Provide the [X, Y] coordinate of the cell's center where the given text is located.  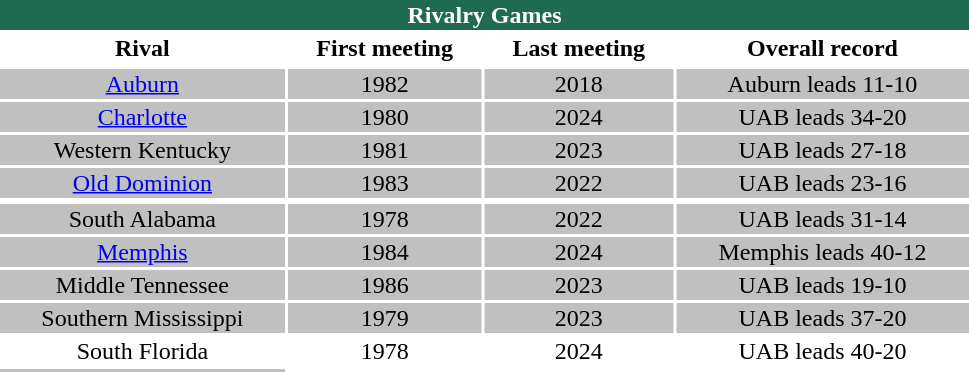
UAB leads 31-14 [822, 219]
Southern Mississippi [142, 318]
Middle Tennessee [142, 285]
Auburn leads 11-10 [822, 84]
Overall record [822, 48]
Auburn [142, 84]
1981 [385, 150]
Rival [142, 48]
UAB leads 37-20 [822, 318]
1979 [385, 318]
2018 [579, 84]
Memphis [142, 252]
UAB leads 27-18 [822, 150]
1983 [385, 183]
UAB leads 19-10 [822, 285]
UAB leads 34-20 [822, 117]
South Alabama [142, 219]
1982 [385, 84]
Charlotte [142, 117]
South Florida [142, 351]
Western Kentucky [142, 150]
1984 [385, 252]
Rivalry Games [484, 15]
Old Dominion [142, 183]
1986 [385, 285]
UAB leads 40-20 [822, 351]
1980 [385, 117]
Memphis leads 40-12 [822, 252]
UAB leads 23-16 [822, 183]
First meeting [385, 48]
Last meeting [579, 48]
